Scan for the cell matching the given text and deliver its (X, Y) coordinate at center. 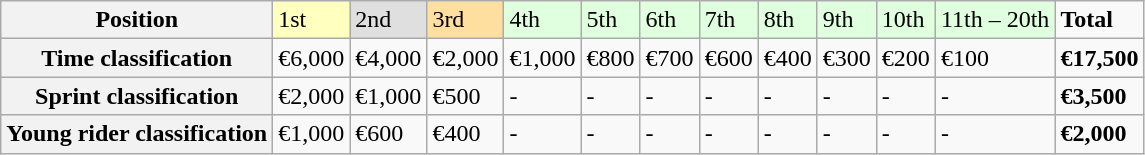
Young rider classification (137, 134)
Position (137, 20)
€17,500 (1100, 58)
6th (670, 20)
11th – 20th (995, 20)
3rd (466, 20)
€200 (906, 58)
€300 (846, 58)
Sprint classification (137, 96)
€100 (995, 58)
Time classification (137, 58)
€3,500 (1100, 96)
€500 (466, 96)
€4,000 (388, 58)
4th (542, 20)
8th (788, 20)
5th (610, 20)
9th (846, 20)
€6,000 (312, 58)
1st (312, 20)
7th (728, 20)
Total (1100, 20)
10th (906, 20)
€800 (610, 58)
2nd (388, 20)
€700 (670, 58)
